Return (x, y) of the center of cell containing provided text 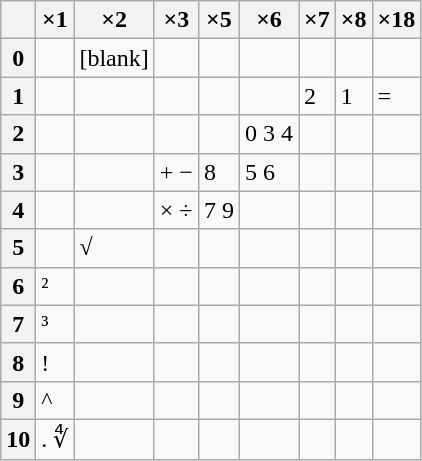
[blank] (114, 58)
√ (114, 248)
×1 (55, 20)
² (55, 286)
5 (18, 248)
×6 (268, 20)
7 (18, 324)
! (55, 362)
. ∜ (55, 439)
7 9 (218, 210)
× ÷ (176, 210)
×18 (396, 20)
= (396, 96)
³ (55, 324)
×8 (354, 20)
×2 (114, 20)
+ − (176, 172)
^ (55, 400)
9 (18, 400)
×5 (218, 20)
4 (18, 210)
×7 (316, 20)
3 (18, 172)
6 (18, 286)
×3 (176, 20)
0 3 4 (268, 134)
0 (18, 58)
10 (18, 439)
5 6 (268, 172)
